Find where the given text appears and provide that cell's center as (X, Y) coordinate. 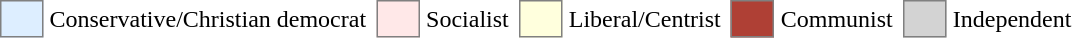
Socialist (470, 19)
Conservative/Christian democrat (210, 19)
Liberal/Centrist (647, 19)
Communist (840, 19)
